Return (X, Y) of the center of cell containing provided text 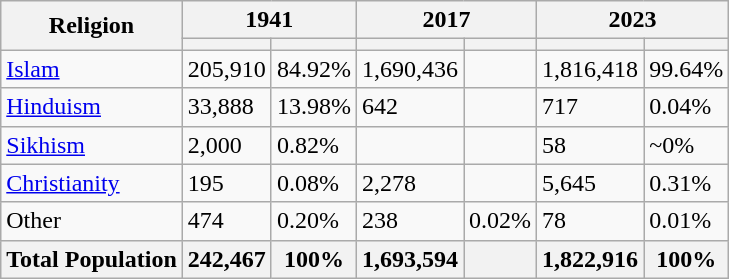
0.02% (500, 221)
0.31% (686, 183)
1,690,436 (410, 69)
Religion (92, 26)
Sikhism (92, 145)
2017 (446, 20)
Christianity (92, 183)
33,888 (226, 107)
1941 (269, 20)
84.92% (314, 69)
1,822,916 (590, 259)
0.82% (314, 145)
Other (92, 221)
642 (410, 107)
2,278 (410, 183)
242,467 (226, 259)
13.98% (314, 107)
Islam (92, 69)
0.20% (314, 221)
Total Population (92, 259)
195 (226, 183)
5,645 (590, 183)
0.04% (686, 107)
~0% (686, 145)
Hinduism (92, 107)
2023 (633, 20)
238 (410, 221)
717 (590, 107)
0.08% (314, 183)
58 (590, 145)
205,910 (226, 69)
1,816,418 (590, 69)
2,000 (226, 145)
0.01% (686, 221)
99.64% (686, 69)
474 (226, 221)
78 (590, 221)
1,693,594 (410, 259)
